From the cell containing the given text, extract its center point as (X, Y) coordinate. 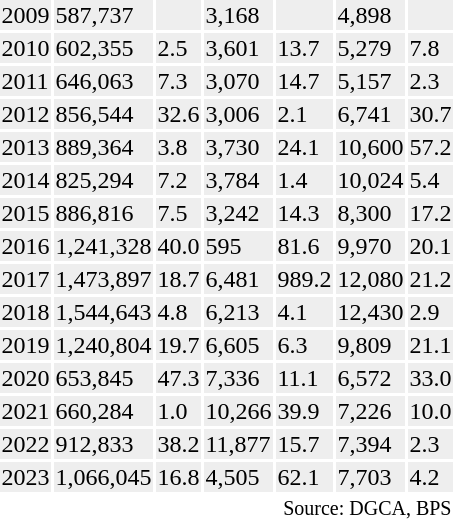
7.3 (178, 81)
12,430 (370, 312)
33.0 (430, 378)
4.8 (178, 312)
9,809 (370, 345)
6,605 (238, 345)
47.3 (178, 378)
17.2 (430, 213)
2015 (26, 213)
595 (238, 246)
1.0 (178, 411)
11,877 (238, 444)
38.2 (178, 444)
5,157 (370, 81)
2.1 (304, 114)
1,066,045 (104, 477)
6.3 (304, 345)
12,080 (370, 279)
16.8 (178, 477)
1,240,804 (104, 345)
21.2 (430, 279)
2014 (26, 180)
2018 (26, 312)
587,737 (104, 15)
2016 (26, 246)
1,241,328 (104, 246)
7,336 (238, 378)
4,898 (370, 15)
7,226 (370, 411)
912,833 (104, 444)
5.4 (430, 180)
1,473,897 (104, 279)
889,364 (104, 147)
57.2 (430, 147)
2011 (26, 81)
20.1 (430, 246)
3,242 (238, 213)
2019 (26, 345)
32.6 (178, 114)
10,024 (370, 180)
40.0 (178, 246)
3,006 (238, 114)
2010 (26, 48)
14.7 (304, 81)
856,544 (104, 114)
6,572 (370, 378)
15.7 (304, 444)
18.7 (178, 279)
7.5 (178, 213)
4.1 (304, 312)
6,481 (238, 279)
2020 (26, 378)
2.9 (430, 312)
3,070 (238, 81)
13.7 (304, 48)
10,600 (370, 147)
7,394 (370, 444)
3,784 (238, 180)
11.1 (304, 378)
6,741 (370, 114)
653,845 (104, 378)
39.9 (304, 411)
3,601 (238, 48)
21.1 (430, 345)
886,816 (104, 213)
646,063 (104, 81)
7,703 (370, 477)
8,300 (370, 213)
2021 (26, 411)
19.7 (178, 345)
2012 (26, 114)
2013 (26, 147)
1.4 (304, 180)
14.3 (304, 213)
2017 (26, 279)
3,168 (238, 15)
7.8 (430, 48)
5,279 (370, 48)
7.2 (178, 180)
6,213 (238, 312)
3,730 (238, 147)
62.1 (304, 477)
602,355 (104, 48)
660,284 (104, 411)
10,266 (238, 411)
9,970 (370, 246)
2.5 (178, 48)
4.2 (430, 477)
10.0 (430, 411)
30.7 (430, 114)
2022 (26, 444)
24.1 (304, 147)
825,294 (104, 180)
2009 (26, 15)
2023 (26, 477)
3.8 (178, 147)
81.6 (304, 246)
1,544,643 (104, 312)
989.2 (304, 279)
4,505 (238, 477)
